Pinpoint the cell where the given text exists, returning its [x, y] midpoint coordinate. 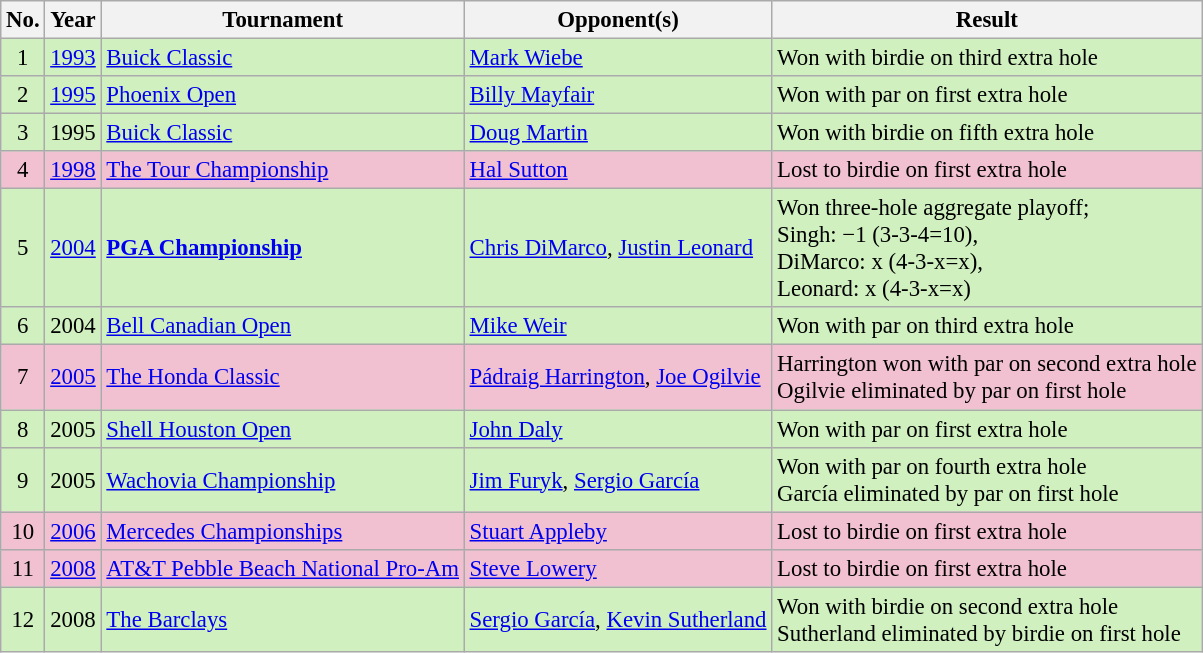
10 [23, 531]
4 [23, 170]
Sergio García, Kevin Sutherland [618, 620]
1 [23, 58]
Mercedes Championships [282, 531]
Hal Sutton [618, 170]
Wachovia Championship [282, 480]
5 [23, 248]
Doug Martin [618, 133]
The Honda Classic [282, 378]
Harrington won with par on second extra holeOgilvie eliminated by par on first hole [987, 378]
3 [23, 133]
Steve Lowery [618, 568]
2006 [73, 531]
9 [23, 480]
6 [23, 327]
1998 [73, 170]
Phoenix Open [282, 95]
Won with birdie on fifth extra hole [987, 133]
The Tour Championship [282, 170]
12 [23, 620]
2 [23, 95]
Opponent(s) [618, 20]
1993 [73, 58]
8 [23, 429]
Won with birdie on third extra hole [987, 58]
Tournament [282, 20]
Jim Furyk, Sergio García [618, 480]
No. [23, 20]
Result [987, 20]
7 [23, 378]
Won with birdie on second extra holeSutherland eliminated by birdie on first hole [987, 620]
PGA Championship [282, 248]
Stuart Appleby [618, 531]
11 [23, 568]
Mike Weir [618, 327]
John Daly [618, 429]
Won with par on third extra hole [987, 327]
Bell Canadian Open [282, 327]
AT&T Pebble Beach National Pro-Am [282, 568]
Pádraig Harrington, Joe Ogilvie [618, 378]
Billy Mayfair [618, 95]
Chris DiMarco, Justin Leonard [618, 248]
The Barclays [282, 620]
Won with par on fourth extra holeGarcía eliminated by par on first hole [987, 480]
Shell Houston Open [282, 429]
Year [73, 20]
Won three-hole aggregate playoff;Singh: −1 (3-3-4=10),DiMarco: x (4-3-x=x),Leonard: x (4-3-x=x) [987, 248]
Mark Wiebe [618, 58]
